Detect which cell encompasses the target text, then output its [x, y] center coordinate. 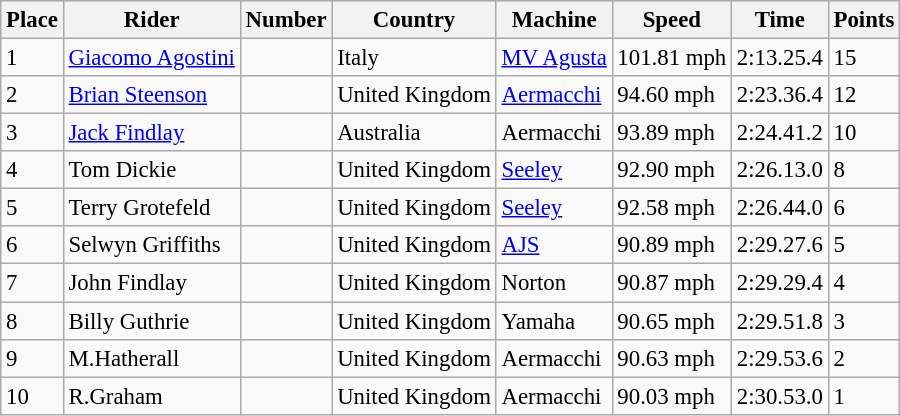
7 [32, 283]
Jack Findlay [152, 133]
2:26.13.0 [780, 170]
Terry Grotefeld [152, 208]
2:30.53.0 [780, 396]
Italy [414, 58]
92.58 mph [672, 208]
2:13.25.4 [780, 58]
Number [286, 20]
101.81 mph [672, 58]
90.89 mph [672, 245]
Place [32, 20]
93.89 mph [672, 133]
2:29.53.6 [780, 358]
94.60 mph [672, 95]
2:29.51.8 [780, 321]
15 [864, 58]
Points [864, 20]
Yamaha [554, 321]
Time [780, 20]
12 [864, 95]
2:29.27.6 [780, 245]
2:24.41.2 [780, 133]
M.Hatherall [152, 358]
90.87 mph [672, 283]
2:26.44.0 [780, 208]
90.65 mph [672, 321]
Rider [152, 20]
Norton [554, 283]
John Findlay [152, 283]
Billy Guthrie [152, 321]
2:23.36.4 [780, 95]
Selwyn Griffiths [152, 245]
R.Graham [152, 396]
Country [414, 20]
Tom Dickie [152, 170]
Australia [414, 133]
Brian Steenson [152, 95]
Giacomo Agostini [152, 58]
92.90 mph [672, 170]
90.63 mph [672, 358]
Machine [554, 20]
AJS [554, 245]
2:29.29.4 [780, 283]
Speed [672, 20]
9 [32, 358]
MV Agusta [554, 58]
90.03 mph [672, 396]
